Scan for the cell matching the given text and deliver its [X, Y] coordinate at center. 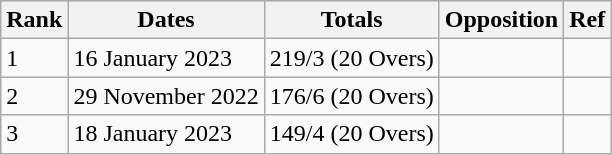
3 [34, 134]
149/4 (20 Overs) [352, 134]
Rank [34, 20]
219/3 (20 Overs) [352, 58]
2 [34, 96]
1 [34, 58]
Ref [588, 20]
29 November 2022 [166, 96]
176/6 (20 Overs) [352, 96]
16 January 2023 [166, 58]
Opposition [501, 20]
18 January 2023 [166, 134]
Totals [352, 20]
Dates [166, 20]
